Determine the (X, Y) coordinate at the center of the cell enclosing the given text.  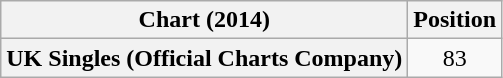
UK Singles (Official Charts Company) (204, 58)
83 (455, 58)
Position (455, 20)
Chart (2014) (204, 20)
